Pinpoint the cell where the given text exists, returning its (X, Y) midpoint coordinate. 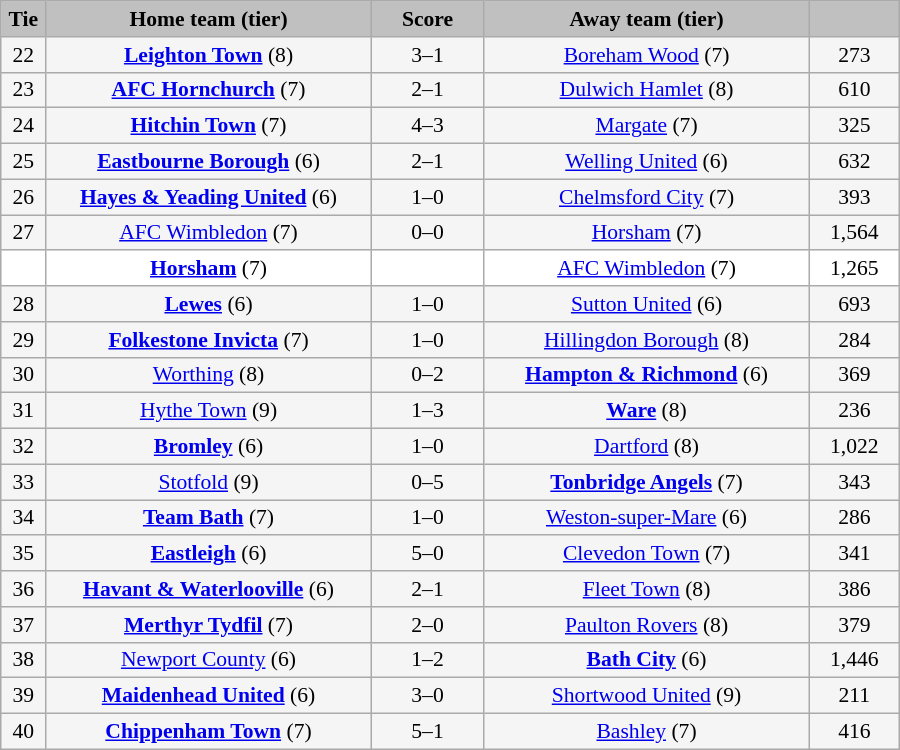
23 (24, 90)
0–5 (427, 482)
393 (854, 197)
AFC Hornchurch (7) (209, 90)
Paulton Rovers (8) (647, 625)
211 (854, 696)
Bromley (6) (209, 447)
Welling United (6) (647, 162)
Hayes & Yeading United (6) (209, 197)
38 (24, 660)
3–0 (427, 696)
5–1 (427, 732)
Hampton & Richmond (6) (647, 375)
Dartford (8) (647, 447)
Folkestone Invicta (7) (209, 340)
Maidenhead United (6) (209, 696)
273 (854, 55)
Dulwich Hamlet (8) (647, 90)
1–3 (427, 411)
Ware (8) (647, 411)
386 (854, 589)
341 (854, 554)
236 (854, 411)
25 (24, 162)
30 (24, 375)
Home team (tier) (209, 19)
1,265 (854, 269)
Newport County (6) (209, 660)
34 (24, 518)
36 (24, 589)
5–0 (427, 554)
Hillingdon Borough (8) (647, 340)
2–0 (427, 625)
Clevedon Town (7) (647, 554)
632 (854, 162)
Away team (tier) (647, 19)
Boreham Wood (7) (647, 55)
1,564 (854, 233)
343 (854, 482)
31 (24, 411)
Havant & Waterlooville (6) (209, 589)
Tie (24, 19)
Sutton United (6) (647, 304)
35 (24, 554)
Margate (7) (647, 126)
286 (854, 518)
4–3 (427, 126)
39 (24, 696)
Leighton Town (8) (209, 55)
Bashley (7) (647, 732)
1,022 (854, 447)
24 (24, 126)
Fleet Town (8) (647, 589)
22 (24, 55)
28 (24, 304)
0–2 (427, 375)
26 (24, 197)
32 (24, 447)
Weston-super-Mare (6) (647, 518)
Shortwood United (9) (647, 696)
Bath City (6) (647, 660)
3–1 (427, 55)
Hitchin Town (7) (209, 126)
Chelmsford City (7) (647, 197)
1,446 (854, 660)
379 (854, 625)
Eastbourne Borough (6) (209, 162)
40 (24, 732)
610 (854, 90)
Tonbridge Angels (7) (647, 482)
416 (854, 732)
27 (24, 233)
Eastleigh (6) (209, 554)
Score (427, 19)
1–2 (427, 660)
33 (24, 482)
Hythe Town (9) (209, 411)
Chippenham Town (7) (209, 732)
Stotfold (9) (209, 482)
693 (854, 304)
Team Bath (7) (209, 518)
325 (854, 126)
29 (24, 340)
Worthing (8) (209, 375)
Merthyr Tydfil (7) (209, 625)
Lewes (6) (209, 304)
0–0 (427, 233)
284 (854, 340)
37 (24, 625)
369 (854, 375)
